Return the [X, Y] coordinate for the center point of the cell that contains the specified text.  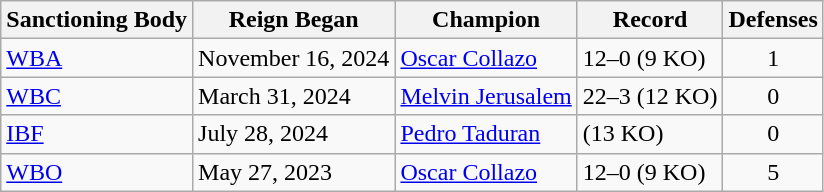
Melvin Jerusalem [486, 96]
1 [773, 58]
5 [773, 172]
Champion [486, 20]
WBA [97, 58]
May 27, 2023 [294, 172]
Pedro Taduran [486, 134]
22–3 (12 KO) [650, 96]
Record [650, 20]
March 31, 2024 [294, 96]
July 28, 2024 [294, 134]
WBO [97, 172]
IBF [97, 134]
Defenses [773, 20]
Sanctioning Body [97, 20]
(13 KO) [650, 134]
Reign Began [294, 20]
WBC [97, 96]
November 16, 2024 [294, 58]
